Return [x, y] of the center of cell containing provided text 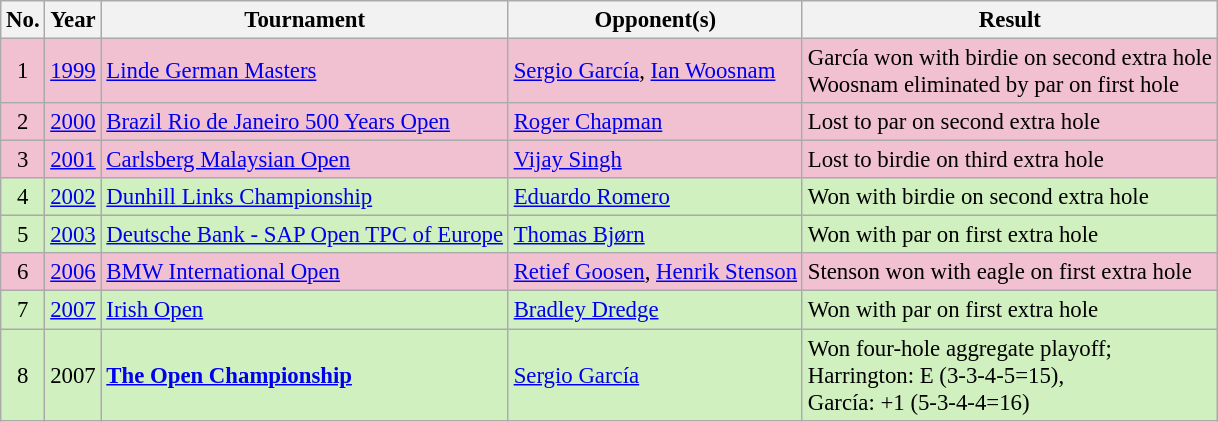
1999 [73, 72]
Tournament [304, 20]
Result [1010, 20]
Roger Chapman [655, 122]
Irish Open [304, 310]
Sergio García, Ian Woosnam [655, 72]
Won four-hole aggregate playoff;Harrington: E (3-3-4-5=15),García: +1 (5-3-4-4=16) [1010, 375]
The Open Championship [304, 375]
Deutsche Bank - SAP Open TPC of Europe [304, 235]
3 [23, 160]
2000 [73, 122]
Retief Goosen, Henrik Stenson [655, 273]
Linde German Masters [304, 72]
2006 [73, 273]
Carlsberg Malaysian Open [304, 160]
7 [23, 310]
2002 [73, 197]
Bradley Dredge [655, 310]
2 [23, 122]
2003 [73, 235]
Lost to birdie on third extra hole [1010, 160]
Lost to par on second extra hole [1010, 122]
BMW International Open [304, 273]
Opponent(s) [655, 20]
Year [73, 20]
Dunhill Links Championship [304, 197]
6 [23, 273]
4 [23, 197]
5 [23, 235]
Won with birdie on second extra hole [1010, 197]
No. [23, 20]
Sergio García [655, 375]
2001 [73, 160]
Eduardo Romero [655, 197]
Brazil Rio de Janeiro 500 Years Open [304, 122]
8 [23, 375]
Vijay Singh [655, 160]
Stenson won with eagle on first extra hole [1010, 273]
Thomas Bjørn [655, 235]
García won with birdie on second extra holeWoosnam eliminated by par on first hole [1010, 72]
1 [23, 72]
